Pinpoint the cell where the given text exists, returning its [X, Y] midpoint coordinate. 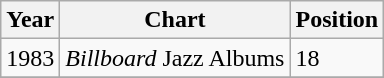
18 [337, 58]
Year [30, 20]
Billboard Jazz Albums [175, 58]
1983 [30, 58]
Position [337, 20]
Chart [175, 20]
